From the cell containing the given text, extract its center point as (X, Y) coordinate. 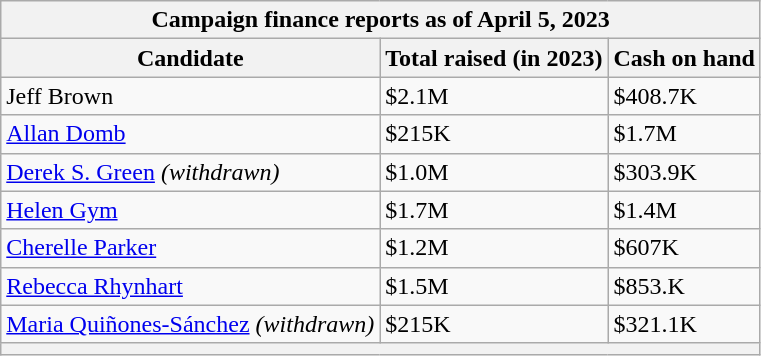
$1.0M (494, 172)
Rebecca Rhynhart (190, 286)
Maria Quiñones-Sánchez (withdrawn) (190, 324)
Total raised (in 2023) (494, 58)
$607K (684, 248)
$853.K (684, 286)
$1.5M (494, 286)
Candidate (190, 58)
$1.2M (494, 248)
Cherelle Parker (190, 248)
$321.1K (684, 324)
Cash on hand (684, 58)
$303.9K (684, 172)
$408.7K (684, 96)
Jeff Brown (190, 96)
Allan Domb (190, 134)
$2.1M (494, 96)
Campaign finance reports as of April 5, 2023 (381, 20)
Helen Gym (190, 210)
Derek S. Green (withdrawn) (190, 172)
$1.4M (684, 210)
